Identify which cell holds the provided text, then report its (X, Y) central coordinate. 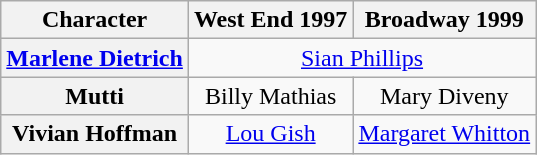
Mutti (95, 96)
Margaret Whitton (444, 134)
Vivian Hoffman (95, 134)
Billy Mathias (270, 96)
West End 1997 (270, 20)
Lou Gish (270, 134)
Broadway 1999 (444, 20)
Marlene Dietrich (95, 58)
Mary Diveny (444, 96)
Sian Phillips (362, 58)
Character (95, 20)
